Find where the given text appears and provide that cell's center as [x, y] coordinate. 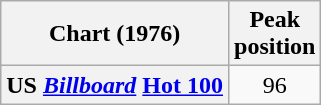
Peakposition [275, 34]
US Billboard Hot 100 [115, 85]
Chart (1976) [115, 34]
96 [275, 85]
